Identify which cell holds the provided text, then report its [x, y] central coordinate. 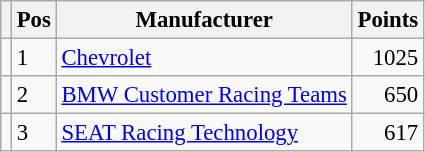
617 [388, 133]
3 [34, 133]
Manufacturer [204, 20]
Chevrolet [204, 58]
1025 [388, 58]
650 [388, 95]
Pos [34, 20]
2 [34, 95]
SEAT Racing Technology [204, 133]
1 [34, 58]
BMW Customer Racing Teams [204, 95]
Points [388, 20]
